Find where the given text appears and provide that cell's center as [X, Y] coordinate. 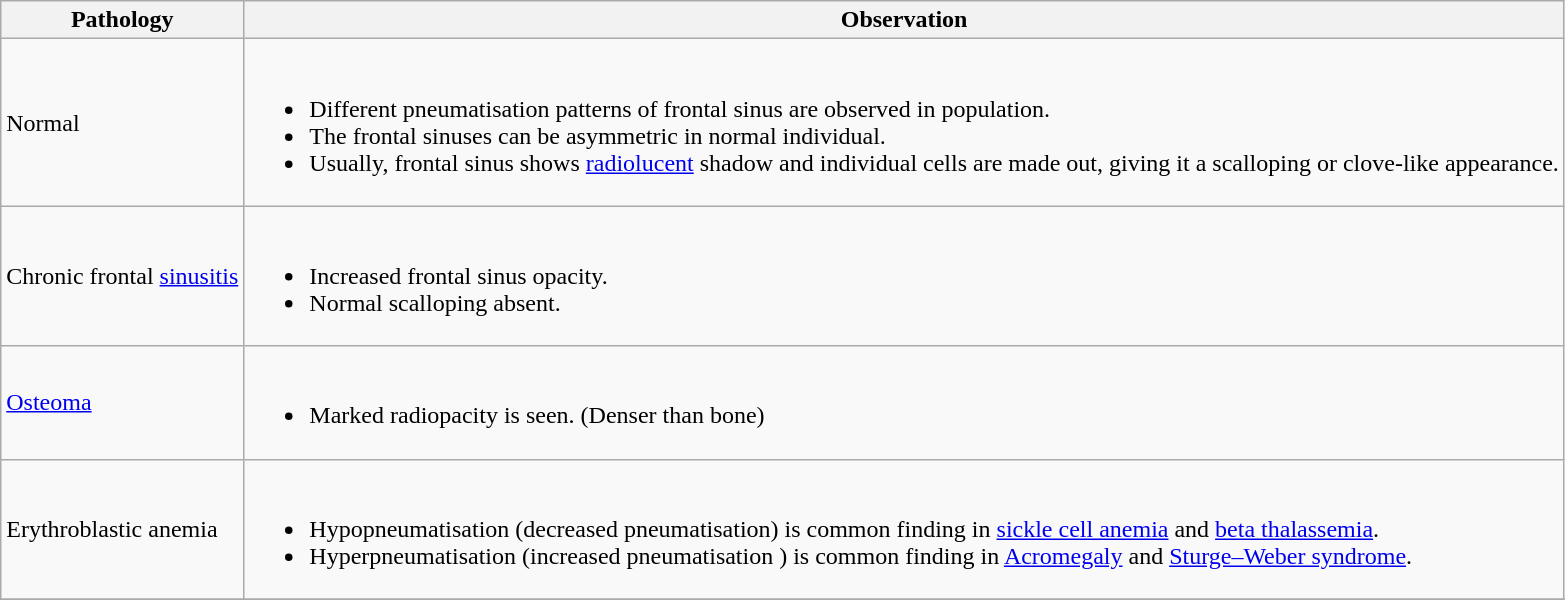
Marked radiopacity is seen. (Denser than bone) [904, 402]
Normal [122, 122]
Observation [904, 20]
Chronic frontal sinusitis [122, 276]
Osteoma [122, 402]
Pathology [122, 20]
Erythroblastic anemia [122, 529]
Increased frontal sinus opacity.Normal scalloping absent. [904, 276]
